Detect which cell encompasses the target text, then output its (X, Y) center coordinate. 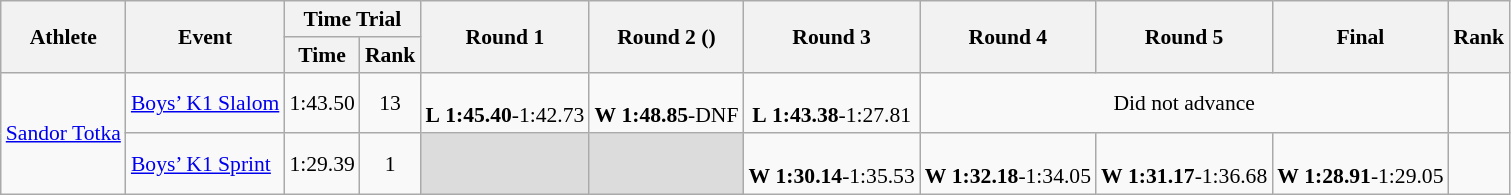
1:29.39 (322, 164)
Event (205, 36)
Round 1 (504, 36)
Round 2 () (666, 36)
Round 4 (1008, 36)
Time (322, 55)
13 (390, 102)
Did not advance (1184, 102)
Round 5 (1184, 36)
W 1:32.18-1:34.05 (1008, 164)
L 1:43.38-1:27.81 (832, 102)
Boys’ K1 Sprint (205, 164)
W 1:48.85-DNF (666, 102)
Sandor Totka (64, 133)
W 1:31.17-1:36.68 (1184, 164)
W 1:28.91-1:29.05 (1360, 164)
Final (1360, 36)
Time Trial (352, 19)
1:43.50 (322, 102)
L 1:45.40-1:42.73 (504, 102)
Athlete (64, 36)
Boys’ K1 Slalom (205, 102)
1 (390, 164)
Round 3 (832, 36)
W 1:30.14-1:35.53 (832, 164)
